Determine the [x, y] coordinate at the center of the cell enclosing the given text.  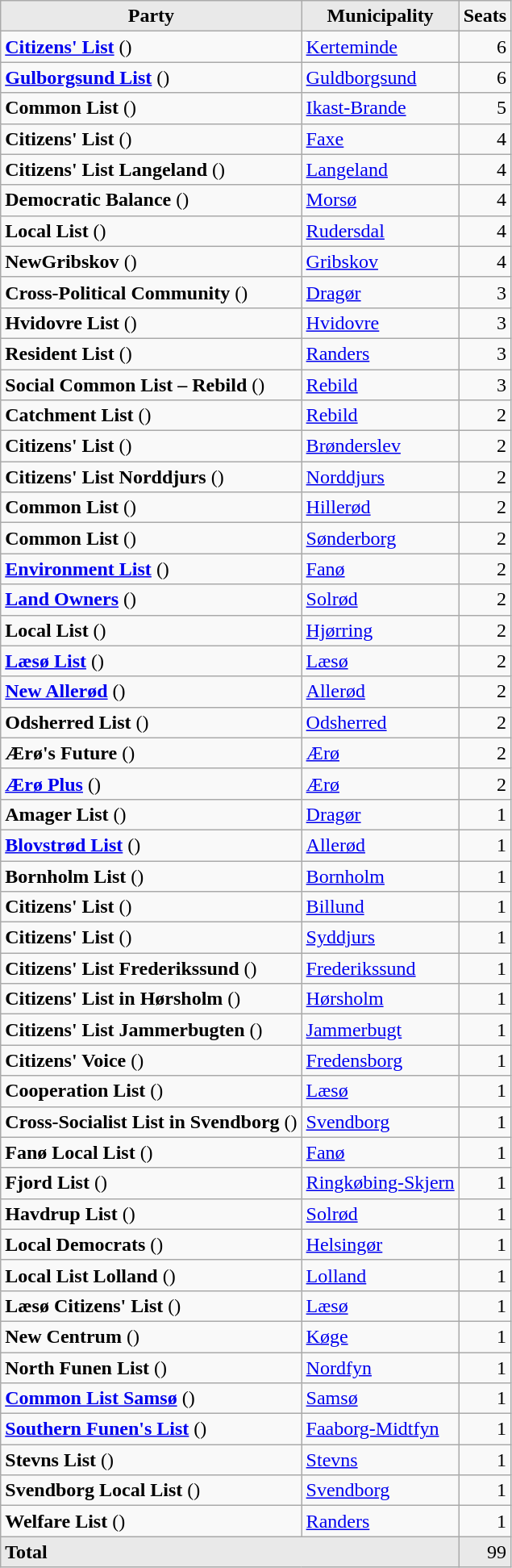
Ringkøbing-Skjern [381, 1183]
Lolland [381, 1275]
North Funen List () [152, 1368]
Catchment List () [152, 416]
Cooperation List () [152, 1091]
Nordfyn [381, 1368]
Faaborg-Midtfyn [381, 1429]
Odsherred List () [152, 722]
Fredensborg [381, 1060]
Frederikssund [381, 968]
Citizens' List Langeland () [152, 169]
New Allerød () [152, 692]
Svendborg Local List () [152, 1491]
Southern Funen's List () [152, 1429]
Blovstrød List () [152, 845]
Local Democrats () [152, 1244]
Local List Lolland () [152, 1275]
Democratic Balance () [152, 200]
Citizens' List Frederikssund () [152, 968]
Fjord List () [152, 1183]
Resident List () [152, 353]
Hjørring [381, 630]
Kerteminde [381, 47]
Faxe [381, 139]
99 [485, 1552]
Bornholm List () [152, 876]
Total [230, 1552]
NewGribskov () [152, 261]
Seats [485, 16]
Ærø's Future () [152, 753]
Billund [381, 907]
Common List Samsø () [152, 1399]
Sønderborg [381, 538]
Gribskov [381, 261]
Jammerbugt [381, 1030]
5 [485, 108]
Citizens' List in Hørsholm () [152, 999]
Municipality [381, 16]
Hvidovre List () [152, 323]
Havdrup List () [152, 1214]
Social Common List – Rebild () [152, 385]
Cross-Political Community () [152, 292]
Welfare List () [152, 1521]
Brønderslev [381, 446]
Køge [381, 1336]
Langeland [381, 169]
Environment List () [152, 569]
Læsø Citizens' List () [152, 1306]
Ærø Plus () [152, 784]
Hørsholm [381, 999]
Guldborgsund [381, 77]
Stevns List () [152, 1460]
New Centrum () [152, 1336]
Cross-Socialist List in Svendborg () [152, 1122]
Rudersdal [381, 231]
Syddjurs [381, 938]
Odsherred [381, 722]
Hvidovre [381, 323]
Bornholm [381, 876]
Citizens' List Jammerbugten () [152, 1030]
Amager List () [152, 814]
Ikast-Brande [381, 108]
Gulborgsund List () [152, 77]
Stevns [381, 1460]
Norddjurs [381, 477]
Citizens' Voice () [152, 1060]
Helsingør [381, 1244]
Party [152, 16]
Læsø List () [152, 661]
Samsø [381, 1399]
Hillerød [381, 508]
Fanø Local List () [152, 1152]
Citizens' List Norddjurs () [152, 477]
Land Owners () [152, 600]
Morsø [381, 200]
